Scan for the cell matching the given text and deliver its [X, Y] coordinate at center. 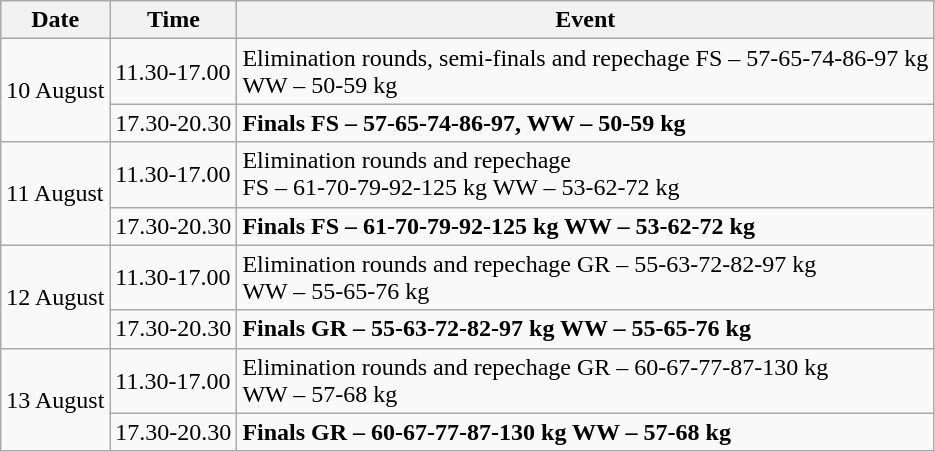
11 August [56, 194]
Elimination rounds and repechage GR – 55-63-72-82-97 kgWW – 55-65-76 kg [586, 278]
Finals FS – 61-70-79-92-125 kg WW – 53-62-72 kg [586, 226]
12 August [56, 296]
Finals GR – 60-67-77-87-130 kg WW – 57-68 kg [586, 432]
Elimination rounds and repechage GR – 60-67-77-87-130 kgWW – 57-68 kg [586, 380]
Event [586, 20]
Finals FS – 57-65-74-86-97, WW – 50-59 kg [586, 123]
Finals GR – 55-63-72-82-97 kg WW – 55-65-76 kg [586, 329]
Date [56, 20]
Elimination rounds and repechageFS – 61-70-79-92-125 kg WW – 53-62-72 kg [586, 174]
Elimination rounds, semi-finals and repechage FS – 57-65-74-86-97 kgWW – 50-59 kg [586, 72]
10 August [56, 90]
Time [174, 20]
13 August [56, 400]
